Find where the given text appears and provide that cell's center as [X, Y] coordinate. 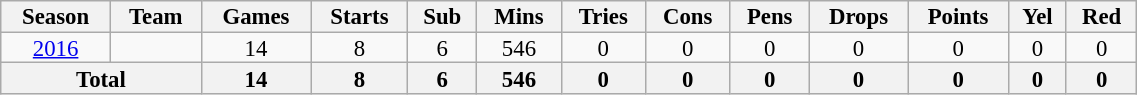
Games [256, 16]
Season [56, 16]
Tries [603, 16]
Red [1101, 16]
2016 [56, 48]
Points [958, 16]
Total [101, 78]
Starts [360, 16]
Cons [688, 16]
Pens [770, 16]
Mins [520, 16]
Team [156, 16]
Sub [442, 16]
Yel [1037, 16]
Drops [858, 16]
